Pinpoint the cell where the given text exists, returning its (X, Y) midpoint coordinate. 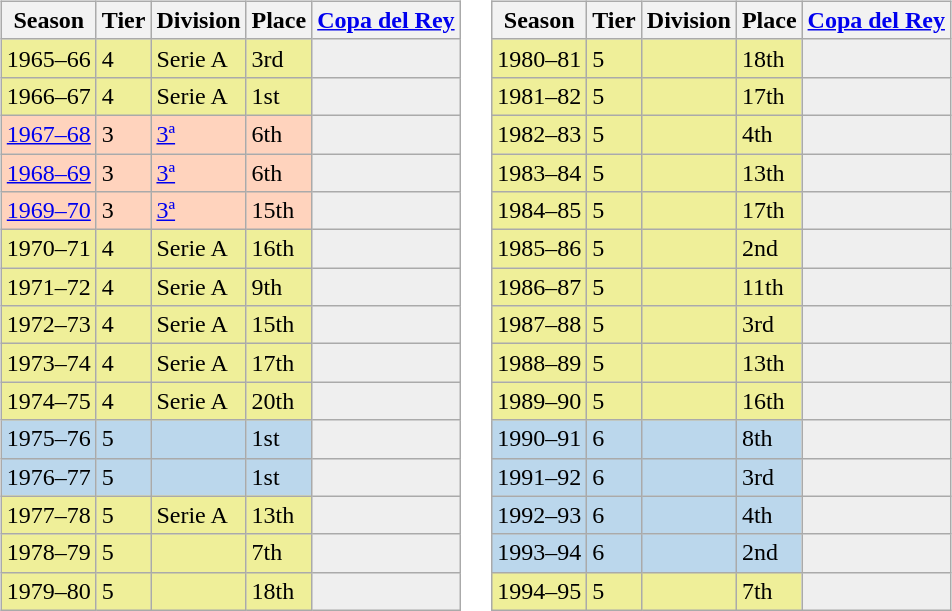
1978–79 (48, 553)
1974–75 (48, 401)
1981–82 (540, 96)
1979–80 (48, 591)
1982–83 (540, 134)
1972–73 (48, 325)
1971–72 (48, 287)
1965–66 (48, 58)
1968–69 (48, 173)
1985–86 (540, 249)
1967–68 (48, 134)
1986–87 (540, 287)
1975–76 (48, 439)
1976–77 (48, 477)
1984–85 (540, 211)
1987–88 (540, 325)
20th (279, 401)
1994–95 (540, 591)
1973–74 (48, 363)
1970–71 (48, 249)
1966–67 (48, 96)
8th (769, 439)
1989–90 (540, 401)
1988–89 (540, 363)
1990–91 (540, 439)
9th (279, 287)
1992–93 (540, 515)
1993–94 (540, 553)
1991–92 (540, 477)
1983–84 (540, 173)
1969–70 (48, 211)
1980–81 (540, 58)
11th (769, 287)
1977–78 (48, 515)
